Determine the (X, Y) coordinate at the center of the cell enclosing the given text.  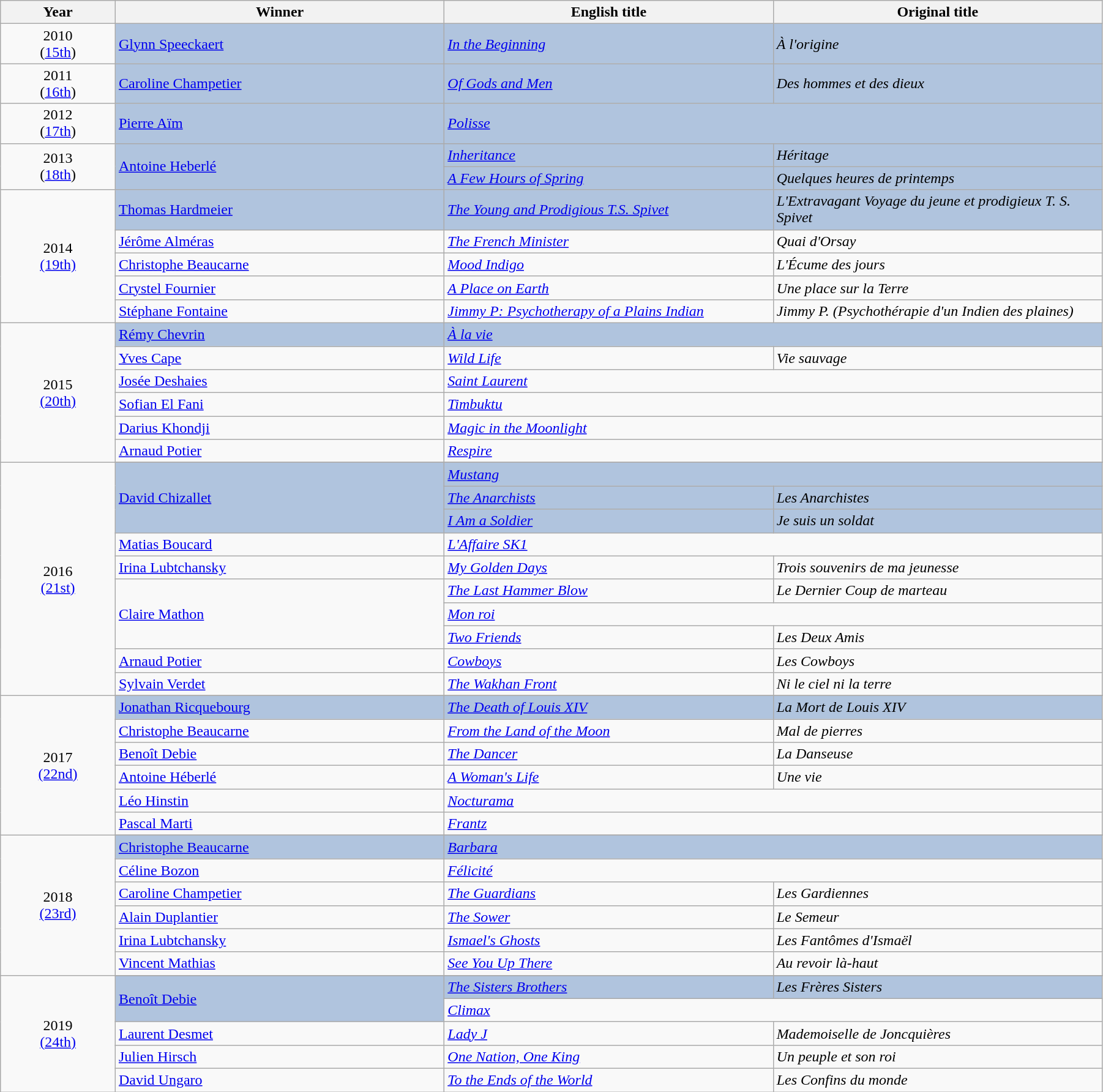
Au revoir là-haut (938, 963)
Les Deux Amis (938, 637)
Céline Bozon (279, 870)
Les Anarchistes (938, 498)
Des hommes et des dieux (938, 83)
The Last Hammer Blow (608, 591)
L'Extravagant Voyage du jeune et prodigieux T. S. Spivet (938, 209)
À la vie (774, 334)
Vie sauvage (938, 358)
David Ungaro (279, 1080)
Sylvain Verdet (279, 684)
Félicité (774, 870)
The Anarchists (608, 498)
Josée Deshaies (279, 381)
2019(24th) (58, 1033)
Pascal Marti (279, 824)
Mal de pierres (938, 730)
Mustang (774, 474)
À l'origine (938, 44)
English title (608, 12)
Mood Indigo (608, 264)
Darius Khondji (279, 428)
Je suis un soldat (938, 521)
Les Confins du monde (938, 1080)
Inheritance (608, 155)
Magic in the Moonlight (774, 428)
Mon roi (774, 614)
Pierre Aïm (279, 124)
Léo Hinstin (279, 801)
The Dancer (608, 754)
Claire Mathon (279, 614)
Of Gods and Men (608, 83)
Two Friends (608, 637)
Trois souvenirs de ma jeunesse (938, 567)
2015(20th) (58, 392)
Frantz (774, 824)
Alain Duplantier (279, 917)
Antoine Héberlé (279, 777)
2016(21st) (58, 579)
Cowboys (608, 660)
Quelques heures de printemps (938, 178)
One Nation, One King (608, 1056)
Vincent Mathias (279, 963)
To the Ends of the World (608, 1080)
Respire (774, 451)
David Chizallet (279, 498)
Timbuktu (774, 405)
Les Cowboys (938, 660)
The Guardians (608, 894)
Héritage (938, 155)
Les Gardiennes (938, 894)
Sofian El Fani (279, 405)
Antoine Heberlé (279, 166)
I Am a Soldier (608, 521)
Julien Hirsch (279, 1056)
A Place on Earth (608, 288)
2018(23rd) (58, 905)
The Wakhan Front (608, 684)
2012(17th) (58, 124)
2014(19th) (58, 256)
A Woman's Life (608, 777)
Crystel Fournier (279, 288)
Jonathan Ricquebourg (279, 707)
Le Semeur (938, 917)
The Sisters Brothers (608, 987)
Les Frères Sisters (938, 987)
Thomas Hardmeier (279, 209)
Mademoiselle de Joncquières (938, 1033)
2017(22nd) (58, 765)
A Few Hours of Spring (608, 178)
Rémy Chevrin (279, 334)
The Sower (608, 917)
L'Affaire SK1 (774, 544)
Wild Life (608, 358)
Quai d'Orsay (938, 241)
2010(15th) (58, 44)
Saint Laurent (774, 381)
Jérôme Alméras (279, 241)
Original title (938, 12)
2011(16th) (58, 83)
L'Écume des jours (938, 264)
See You Up There (608, 963)
Un peuple et son roi (938, 1056)
Ismael's Ghosts (608, 940)
La Mort de Louis XIV (938, 707)
Stéphane Fontaine (279, 311)
Ni le ciel ni la terre (938, 684)
Une vie (938, 777)
Barbara (774, 847)
Polisse (774, 124)
Matias Boucard (279, 544)
Jimmy P. (Psychothérapie d'un Indien des plaines) (938, 311)
The Young and Prodigious T.S. Spivet (608, 209)
Jimmy P: Psychotherapy of a Plains Indian (608, 311)
The French Minister (608, 241)
Year (58, 12)
Nocturama (774, 801)
From the Land of the Moon (608, 730)
Winner (279, 12)
My Golden Days (608, 567)
Lady J (608, 1033)
In the Beginning (608, 44)
Glynn Speeckaert (279, 44)
Le Dernier Coup de marteau (938, 591)
Climax (774, 1010)
Laurent Desmet (279, 1033)
The Death of Louis XIV (608, 707)
Une place sur la Terre (938, 288)
La Danseuse (938, 754)
2013(18th) (58, 166)
Les Fantômes d'Ismaël (938, 940)
Yves Cape (279, 358)
